Return the [x, y] coordinate for the center point of the cell that contains the specified text.  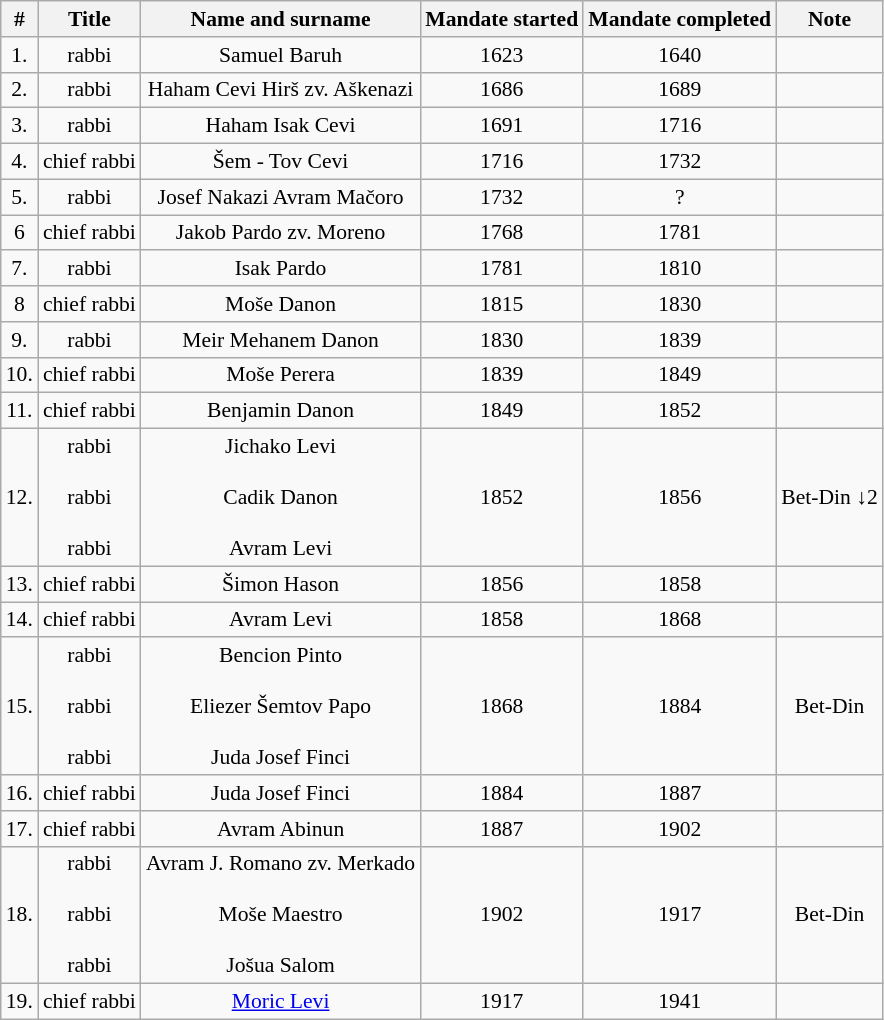
Šem - Tov Cevi [280, 162]
Haham Isak Cevi [280, 126]
Moric Levi [280, 1002]
Juda Josef Finci [280, 793]
Isak Pardo [280, 269]
1810 [680, 269]
Meir Mehanem Danon [280, 340]
19. [20, 1002]
16. [20, 793]
18. [20, 915]
1768 [502, 233]
5. [20, 197]
Jichako LeviCadik Danon Avram Levi [280, 498]
Josef Nakazi Avram Mačoro [280, 197]
1815 [502, 304]
1689 [680, 90]
11. [20, 411]
Jakob Pardo zv. Moreno [280, 233]
# [20, 19]
7. [20, 269]
Benjamin Danon [280, 411]
8 [20, 304]
Avram J. Romano zv. MerkadoMoše Maestro Jošua Salom [280, 915]
Moše Danon [280, 304]
Bet-Din ↓2 [830, 498]
9. [20, 340]
15. [20, 707]
Mandate completed [680, 19]
13. [20, 584]
Haham Cevi Hirš zv. Aškenazi [280, 90]
Bencion Pinto Eliezer Šemtov PapoJuda Josef Finci [280, 707]
Title [90, 19]
Name and surname [280, 19]
Šimon Hason [280, 584]
2. [20, 90]
Samuel Baruh [280, 55]
1640 [680, 55]
Avram Abinun [280, 829]
10. [20, 375]
Note [830, 19]
Moše Perera [280, 375]
1623 [502, 55]
12. [20, 498]
3. [20, 126]
1691 [502, 126]
4. [20, 162]
1686 [502, 90]
Avram Levi [280, 620]
17. [20, 829]
1941 [680, 1002]
14. [20, 620]
6 [20, 233]
1. [20, 55]
Mandate started [502, 19]
? [680, 197]
